Identify which cell holds the provided text, then report its (X, Y) central coordinate. 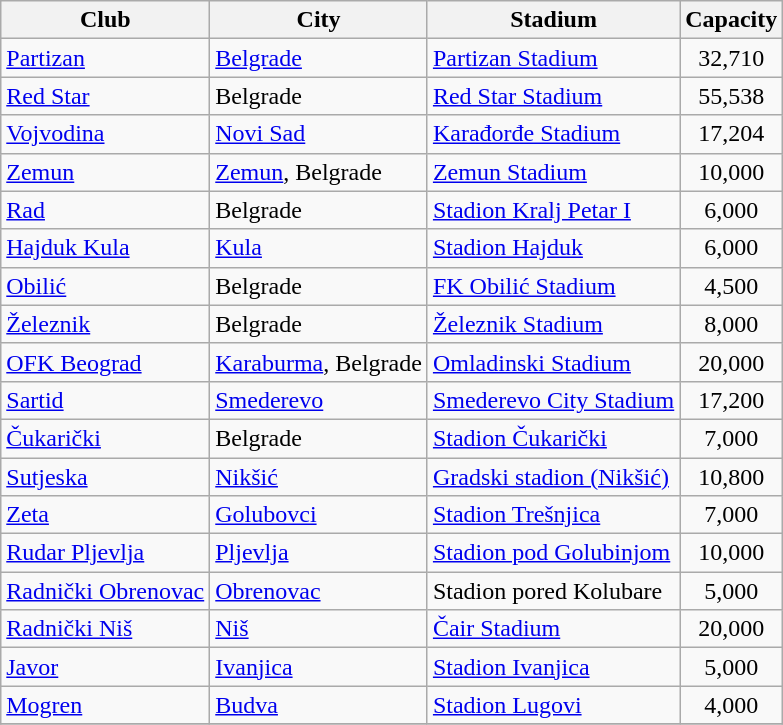
Club (106, 20)
Pljevlja (319, 553)
Smederevo (319, 400)
Karaburma, Belgrade (319, 362)
Red Star (106, 96)
Sutjeska (106, 477)
OFK Beograd (106, 362)
Stadion Kralj Petar I (553, 210)
Železnik Stadium (553, 324)
Stadion Hajduk (553, 248)
Ivanjica (319, 667)
Stadion Čukarički (553, 438)
Čair Stadium (553, 629)
Golubovci (319, 515)
Zemun Stadium (553, 172)
Zemun (106, 172)
55,538 (732, 96)
Kula (319, 248)
Zeta (106, 515)
Smederevo City Stadium (553, 400)
Vojvodina (106, 134)
Red Star Stadium (553, 96)
4,000 (732, 705)
Partizan Stadium (553, 58)
4,500 (732, 286)
Hajduk Kula (106, 248)
Stadion pored Kolubare (553, 591)
FK Obilić Stadium (553, 286)
Čukarički (106, 438)
Radnički Niš (106, 629)
Niš (319, 629)
Gradski stadion (Nikšić) (553, 477)
10,800 (732, 477)
Partizan (106, 58)
Rad (106, 210)
17,204 (732, 134)
Omladinski Stadium (553, 362)
Obrenovac (319, 591)
Karađorđe Stadium (553, 134)
City (319, 20)
Zemun, Belgrade (319, 172)
Stadium (553, 20)
Capacity (732, 20)
Budva (319, 705)
Rudar Pljevlja (106, 553)
Obilić (106, 286)
Radnički Obrenovac (106, 591)
Stadion pod Golubinjom (553, 553)
Stadion Trešnjica (553, 515)
17,200 (732, 400)
8,000 (732, 324)
Železnik (106, 324)
Stadion Ivanjica (553, 667)
32,710 (732, 58)
Novi Sad (319, 134)
Javor (106, 667)
Mogren (106, 705)
Stadion Lugovi (553, 705)
Sartid (106, 400)
Nikšić (319, 477)
